Return the [x, y] coordinate for the center point of the cell that contains the specified text.  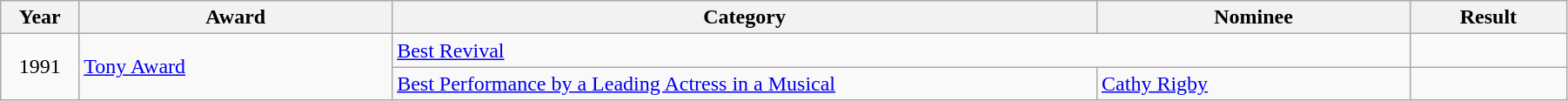
Year [40, 17]
Nominee [1254, 17]
Best Performance by a Leading Actress in a Musical [745, 84]
1991 [40, 67]
Award [236, 17]
Tony Award [236, 67]
Best Revival [901, 50]
Result [1488, 17]
Cathy Rigby [1254, 84]
Category [745, 17]
